Pinpoint the cell where the given text exists, returning its [X, Y] midpoint coordinate. 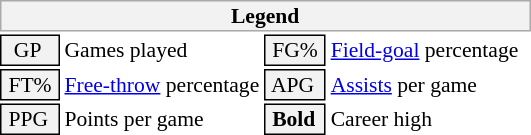
Legend [265, 16]
FG% [295, 50]
Assists per game [430, 85]
Field-goal percentage [430, 50]
Games played [162, 50]
FT% [30, 85]
APG [295, 85]
Free-throw percentage [162, 85]
GP [30, 50]
